Provide the (X, Y) coordinate of the cell's center where the given text is located.  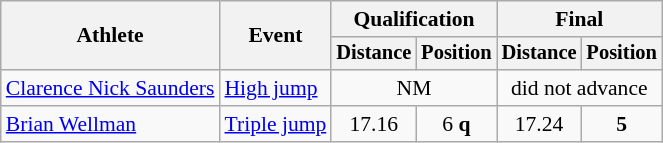
Event (275, 36)
Clarence Nick Saunders (110, 88)
6 q (456, 124)
Qualification (414, 19)
NM (414, 88)
17.16 (374, 124)
did not advance (580, 88)
17.24 (540, 124)
5 (622, 124)
High jump (275, 88)
Final (580, 19)
Brian Wellman (110, 124)
Triple jump (275, 124)
Athlete (110, 36)
